Return [X, Y] of the center of cell containing provided text 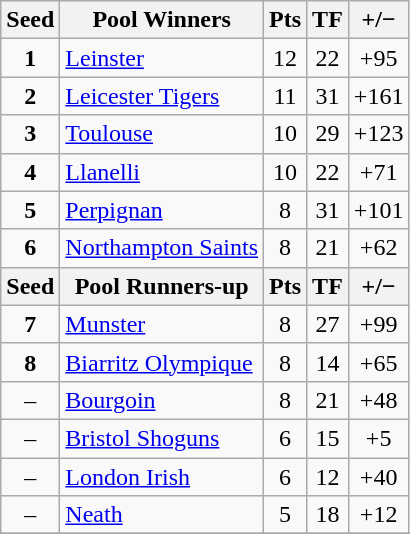
Neath [162, 515]
London Irish [162, 477]
+5 [378, 438]
Llanelli [162, 172]
+161 [378, 96]
Leinster [162, 58]
Munster [162, 324]
+101 [378, 210]
+62 [378, 248]
Pool Runners-up [162, 286]
+12 [378, 515]
+65 [378, 362]
Leicester Tigers [162, 96]
Bourgoin [162, 400]
+99 [378, 324]
+123 [378, 134]
+95 [378, 58]
11 [286, 96]
Biarritz Olympique [162, 362]
18 [328, 515]
2 [30, 96]
29 [328, 134]
+48 [378, 400]
1 [30, 58]
15 [328, 438]
3 [30, 134]
Bristol Shoguns [162, 438]
Northampton Saints [162, 248]
4 [30, 172]
Toulouse [162, 134]
Perpignan [162, 210]
14 [328, 362]
+40 [378, 477]
+71 [378, 172]
27 [328, 324]
Pool Winners [162, 20]
7 [30, 324]
